Determine the [x, y] coordinate at the center of the cell enclosing the given text.  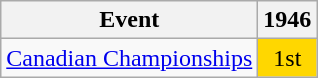
Event [130, 20]
Canadian Championships [130, 58]
1st [288, 58]
1946 [288, 20]
